For the text-containing cell, return its midpoint in [X, Y] coordinate format. 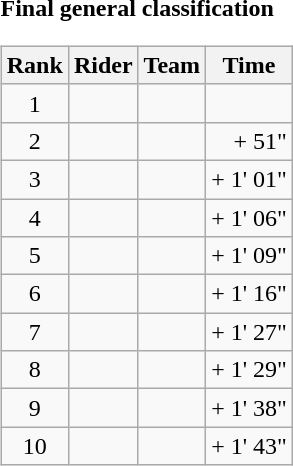
10 [34, 446]
+ 1' 01" [250, 179]
+ 1' 38" [250, 408]
6 [34, 294]
8 [34, 370]
Time [250, 65]
+ 1' 16" [250, 294]
+ 1' 27" [250, 332]
Rank [34, 65]
+ 1' 43" [250, 446]
Rider [103, 65]
+ 1' 06" [250, 217]
9 [34, 408]
4 [34, 217]
+ 1' 29" [250, 370]
5 [34, 256]
2 [34, 141]
Team [172, 65]
1 [34, 103]
+ 51" [250, 141]
+ 1' 09" [250, 256]
7 [34, 332]
3 [34, 179]
